Locate the cell with the specified text and output its (X, Y) center coordinate. 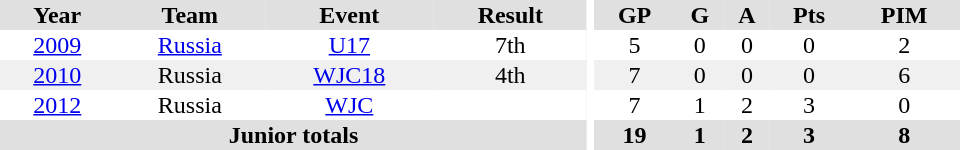
Junior totals (294, 135)
6 (904, 75)
5 (635, 45)
8 (904, 135)
PIM (904, 15)
U17 (349, 45)
WJC18 (349, 75)
Year (58, 15)
7th (511, 45)
2009 (58, 45)
G (700, 15)
2012 (58, 105)
Result (511, 15)
Team (190, 15)
GP (635, 15)
4th (511, 75)
Event (349, 15)
2010 (58, 75)
Pts (810, 15)
19 (635, 135)
A (747, 15)
WJC (349, 105)
